Extract the [x, y] coordinate from the center of the cell holding the provided text.  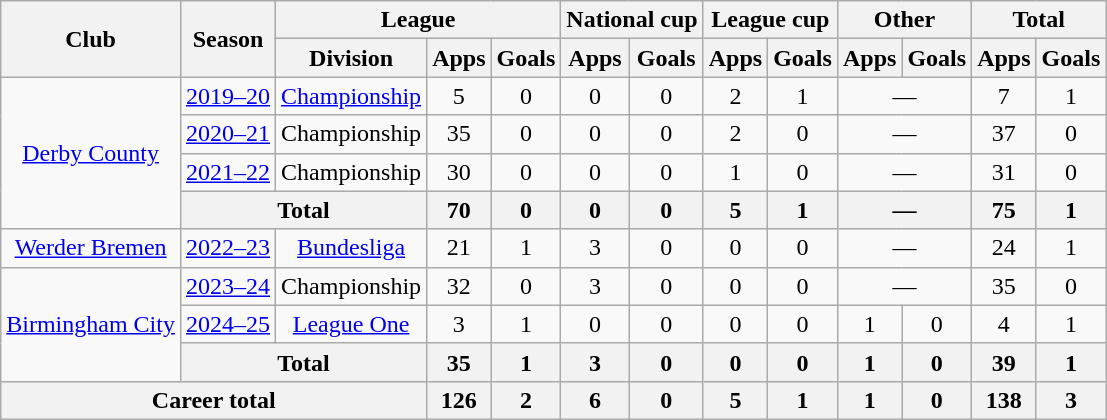
Club [91, 39]
70 [459, 210]
2022–23 [228, 248]
Bundesliga [352, 248]
4 [1004, 324]
7 [1004, 96]
30 [459, 172]
Season [228, 39]
31 [1004, 172]
2021–22 [228, 172]
2020–21 [228, 134]
6 [595, 400]
League [418, 20]
Werder Bremen [91, 248]
Birmingham City [91, 324]
32 [459, 286]
Other [904, 20]
Derby County [91, 153]
2023–24 [228, 286]
2019–20 [228, 96]
138 [1004, 400]
21 [459, 248]
37 [1004, 134]
75 [1004, 210]
24 [1004, 248]
2024–25 [228, 324]
Division [352, 58]
League One [352, 324]
Career total [214, 400]
League cup [770, 20]
126 [459, 400]
National cup [632, 20]
39 [1004, 362]
